Output the [X, Y] coordinate of the center of the cell containing the given text.  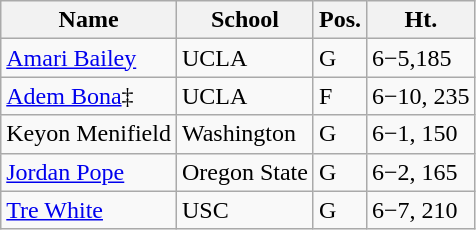
Oregon State [244, 172]
6−7, 210 [422, 210]
6−5,185 [422, 58]
Adem Bona‡ [89, 96]
Keyon Menifield [89, 134]
Amari Bailey [89, 58]
School [244, 20]
6−10, 235 [422, 96]
Tre White [89, 210]
Jordan Pope [89, 172]
Pos. [340, 20]
USC [244, 210]
F [340, 96]
Name [89, 20]
6−2, 165 [422, 172]
Washington [244, 134]
6−1, 150 [422, 134]
Ht. [422, 20]
